Return [x, y] of the center of cell containing provided text 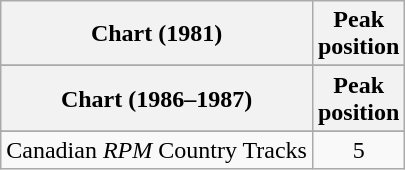
Chart (1986–1987) [157, 98]
5 [358, 150]
Chart (1981) [157, 34]
Canadian RPM Country Tracks [157, 150]
